Pinpoint the cell where the given text exists, returning its [X, Y] midpoint coordinate. 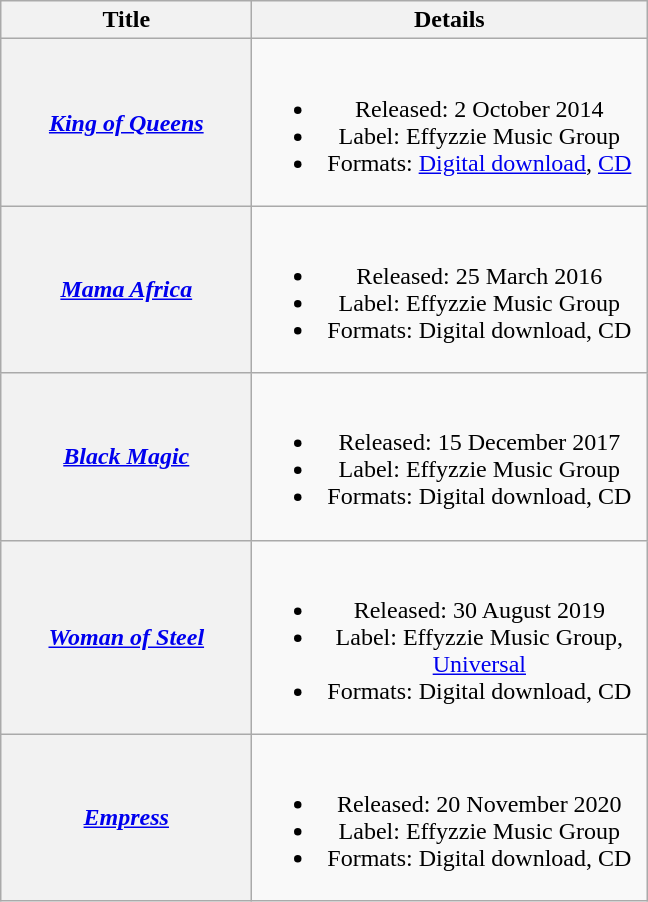
Empress [126, 818]
Released: 20 November 2020Label: Effyzzie Music GroupFormats: Digital download, CD [450, 818]
Released: 30 August 2019Label: Effyzzie Music Group, UniversalFormats: Digital download, CD [450, 637]
King of Queens [126, 122]
Details [450, 20]
Released: 2 October 2014Label: Effyzzie Music GroupFormats: Digital download, CD [450, 122]
Woman of Steel [126, 637]
Title [126, 20]
Released: 25 March 2016Label: Effyzzie Music GroupFormats: Digital download, CD [450, 290]
Released: 15 December 2017Label: Effyzzie Music GroupFormats: Digital download, CD [450, 456]
Black Magic [126, 456]
Mama Africa [126, 290]
